Return (x, y) of the center of cell containing provided text 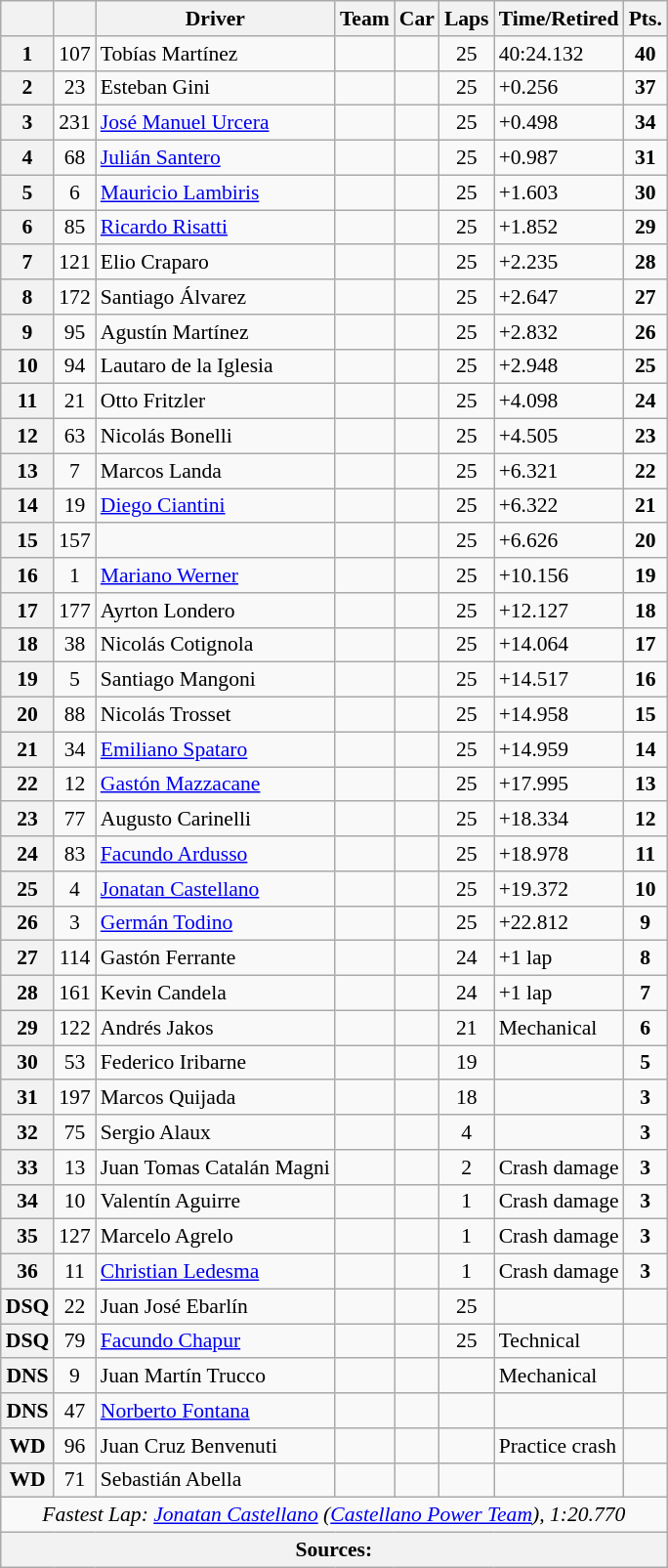
José Manuel Urcera (215, 123)
Fastest Lap: Jonatan Castellano (Castellano Power Team), 1:20.770 (334, 1515)
+14.064 (559, 645)
+0.987 (559, 158)
Norberto Fontana (215, 1411)
177 (74, 611)
Marcos Quijada (215, 1098)
Augusto Carinelli (215, 820)
Mariano Werner (215, 575)
Nicolás Trosset (215, 715)
Jonatan Castellano (215, 889)
Tobías Martínez (215, 54)
Sergio Alaux (215, 1132)
+17.995 (559, 784)
+4.098 (559, 402)
Time/Retired (559, 19)
Otto Fritzler (215, 402)
77 (74, 820)
Nicolás Cotignola (215, 645)
+2.832 (559, 332)
Agustín Martínez (215, 332)
107 (74, 54)
85 (74, 228)
197 (74, 1098)
122 (74, 1028)
Emiliano Spataro (215, 749)
127 (74, 1237)
+0.256 (559, 88)
32 (27, 1132)
Sources: (334, 1550)
36 (27, 1272)
94 (74, 366)
Andrés Jakos (215, 1028)
+2.235 (559, 263)
Marcos Landa (215, 471)
Valentín Aguirre (215, 1202)
Juan José Ebarlín (215, 1306)
88 (74, 715)
83 (74, 854)
Laps (467, 19)
+4.505 (559, 437)
Mauricio Lambiris (215, 192)
+14.958 (559, 715)
+6.322 (559, 506)
96 (74, 1446)
Sebastián Abella (215, 1480)
Diego Ciantini (215, 506)
Facundo Chapur (215, 1341)
Santiago Álvarez (215, 297)
161 (74, 994)
37 (646, 88)
Car (417, 19)
Practice crash (559, 1446)
Lautaro de la Iglesia (215, 366)
+6.626 (559, 541)
47 (74, 1411)
Julián Santero (215, 158)
35 (27, 1237)
+22.812 (559, 923)
+12.127 (559, 611)
114 (74, 958)
+2.948 (559, 366)
+1.852 (559, 228)
33 (27, 1167)
Federico Iribarne (215, 1063)
Ricardo Risatti (215, 228)
157 (74, 541)
121 (74, 263)
231 (74, 123)
Nicolás Bonelli (215, 437)
+18.334 (559, 820)
Gastón Mazzacane (215, 784)
+14.959 (559, 749)
68 (74, 158)
53 (74, 1063)
40:24.132 (559, 54)
38 (74, 645)
79 (74, 1341)
Marcelo Agrelo (215, 1237)
Juan Cruz Benvenuti (215, 1446)
+1.603 (559, 192)
95 (74, 332)
Team (365, 19)
Elio Craparo (215, 263)
Facundo Ardusso (215, 854)
Esteban Gini (215, 88)
+14.517 (559, 680)
Ayrton Londero (215, 611)
+19.372 (559, 889)
63 (74, 437)
+18.978 (559, 854)
Juan Tomas Catalán Magni (215, 1167)
Pts. (646, 19)
Technical (559, 1341)
Juan Martín Trucco (215, 1377)
Driver (215, 19)
Kevin Candela (215, 994)
+2.647 (559, 297)
Gastón Ferrante (215, 958)
Santiago Mangoni (215, 680)
172 (74, 297)
+6.321 (559, 471)
75 (74, 1132)
40 (646, 54)
71 (74, 1480)
Germán Todino (215, 923)
+0.498 (559, 123)
Christian Ledesma (215, 1272)
+10.156 (559, 575)
